Return [x, y] of the center of cell containing provided text 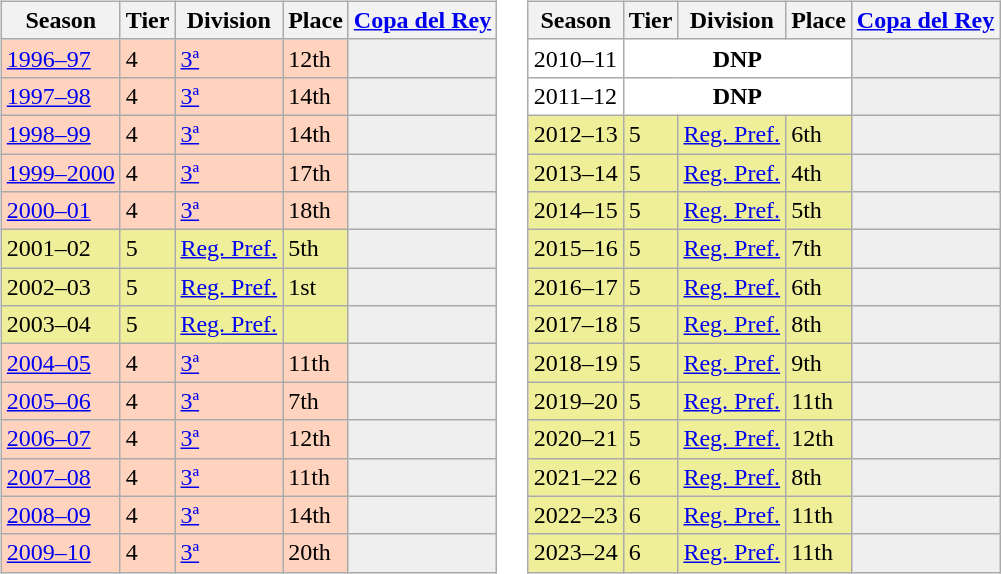
17th [316, 173]
1999–2000 [60, 173]
2013–14 [576, 173]
2023–24 [576, 553]
2016–17 [576, 287]
2006–07 [60, 439]
2010–11 [576, 58]
2008–09 [60, 515]
2000–01 [60, 211]
1997–98 [60, 96]
2005–06 [60, 401]
2020–21 [576, 439]
2009–10 [60, 553]
18th [316, 211]
2003–04 [60, 325]
2001–02 [60, 249]
2002–03 [60, 287]
20th [316, 553]
1998–99 [60, 134]
9th [819, 363]
2011–12 [576, 96]
2007–08 [60, 477]
2014–15 [576, 211]
2021–22 [576, 477]
2004–05 [60, 363]
1996–97 [60, 58]
2015–16 [576, 249]
1st [316, 287]
2012–13 [576, 134]
2022–23 [576, 515]
2019–20 [576, 401]
2017–18 [576, 325]
4th [819, 173]
2018–19 [576, 363]
